Return the [X, Y] coordinate for the center point of the cell that contains the specified text.  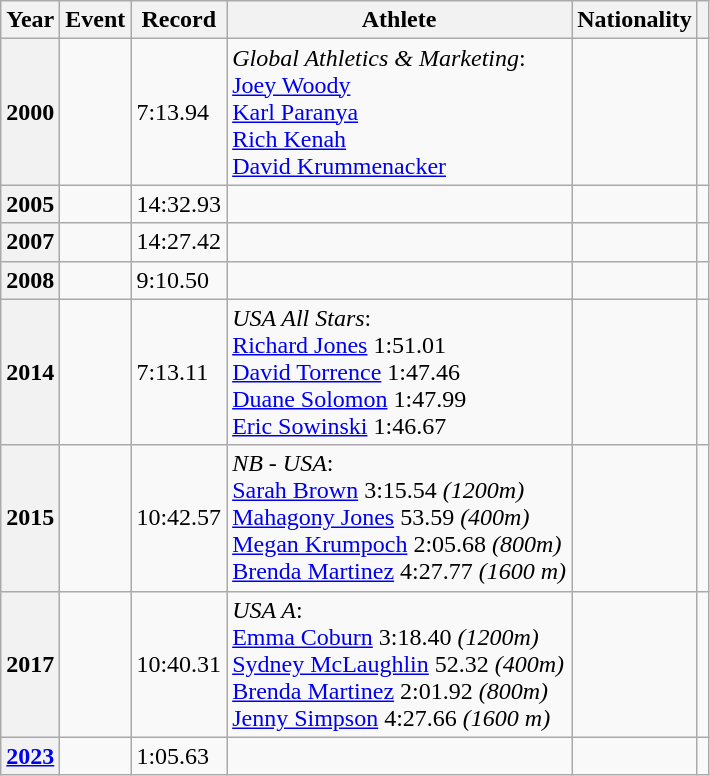
Global Athletics & Marketing:Joey WoodyKarl ParanyaRich KenahDavid Krummenacker [400, 112]
Year [30, 20]
2008 [30, 280]
14:27.42 [179, 242]
Athlete [400, 20]
10:42.57 [179, 518]
10:40.31 [179, 664]
2014 [30, 372]
1:05.63 [179, 756]
14:32.93 [179, 204]
2017 [30, 664]
Nationality [635, 20]
Event [96, 20]
USA A:Emma Coburn 3:18.40 (1200m)Sydney McLaughlin 52.32 (400m)Brenda Martinez 2:01.92 (800m)Jenny Simpson 4:27.66 (1600 m) [400, 664]
NB - USA:Sarah Brown 3:15.54 (1200m)Mahagony Jones 53.59 (400m)Megan Krumpoch 2:05.68 (800m)Brenda Martinez 4:27.77 (1600 m) [400, 518]
2023 [30, 756]
2005 [30, 204]
Record [179, 20]
USA All Stars:Richard Jones 1:51.01David Torrence 1:47.46Duane Solomon 1:47.99Eric Sowinski 1:46.67 [400, 372]
7:13.94 [179, 112]
2015 [30, 518]
2007 [30, 242]
2000 [30, 112]
7:13.11 [179, 372]
9:10.50 [179, 280]
